Determine the [X, Y] coordinate at the center of the cell enclosing the given text.  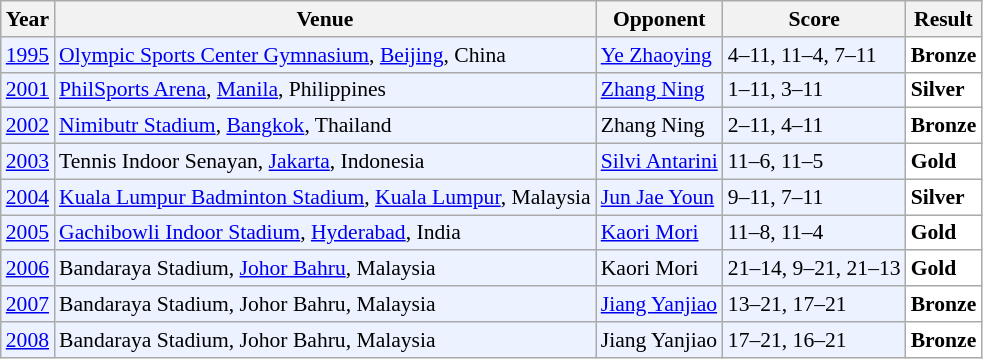
Nimibutr Stadium, Bangkok, Thailand [325, 126]
Gachibowli Indoor Stadium, Hyderabad, India [325, 233]
Opponent [660, 19]
Result [944, 19]
2005 [28, 233]
Jun Jae Youn [660, 197]
Olympic Sports Center Gymnasium, Beijing, China [325, 55]
4–11, 11–4, 7–11 [814, 55]
Year [28, 19]
1995 [28, 55]
2–11, 4–11 [814, 126]
2007 [28, 304]
2004 [28, 197]
11–8, 11–4 [814, 233]
13–21, 17–21 [814, 304]
2003 [28, 162]
Score [814, 19]
2002 [28, 126]
PhilSports Arena, Manila, Philippines [325, 90]
2001 [28, 90]
Silvi Antarini [660, 162]
2008 [28, 340]
21–14, 9–21, 21–13 [814, 269]
Kuala Lumpur Badminton Stadium, Kuala Lumpur, Malaysia [325, 197]
9–11, 7–11 [814, 197]
Ye Zhaoying [660, 55]
1–11, 3–11 [814, 90]
17–21, 16–21 [814, 340]
11–6, 11–5 [814, 162]
2006 [28, 269]
Venue [325, 19]
Tennis Indoor Senayan, Jakarta, Indonesia [325, 162]
